Return the (x, y) coordinate for the center point of the cell that contains the specified text.  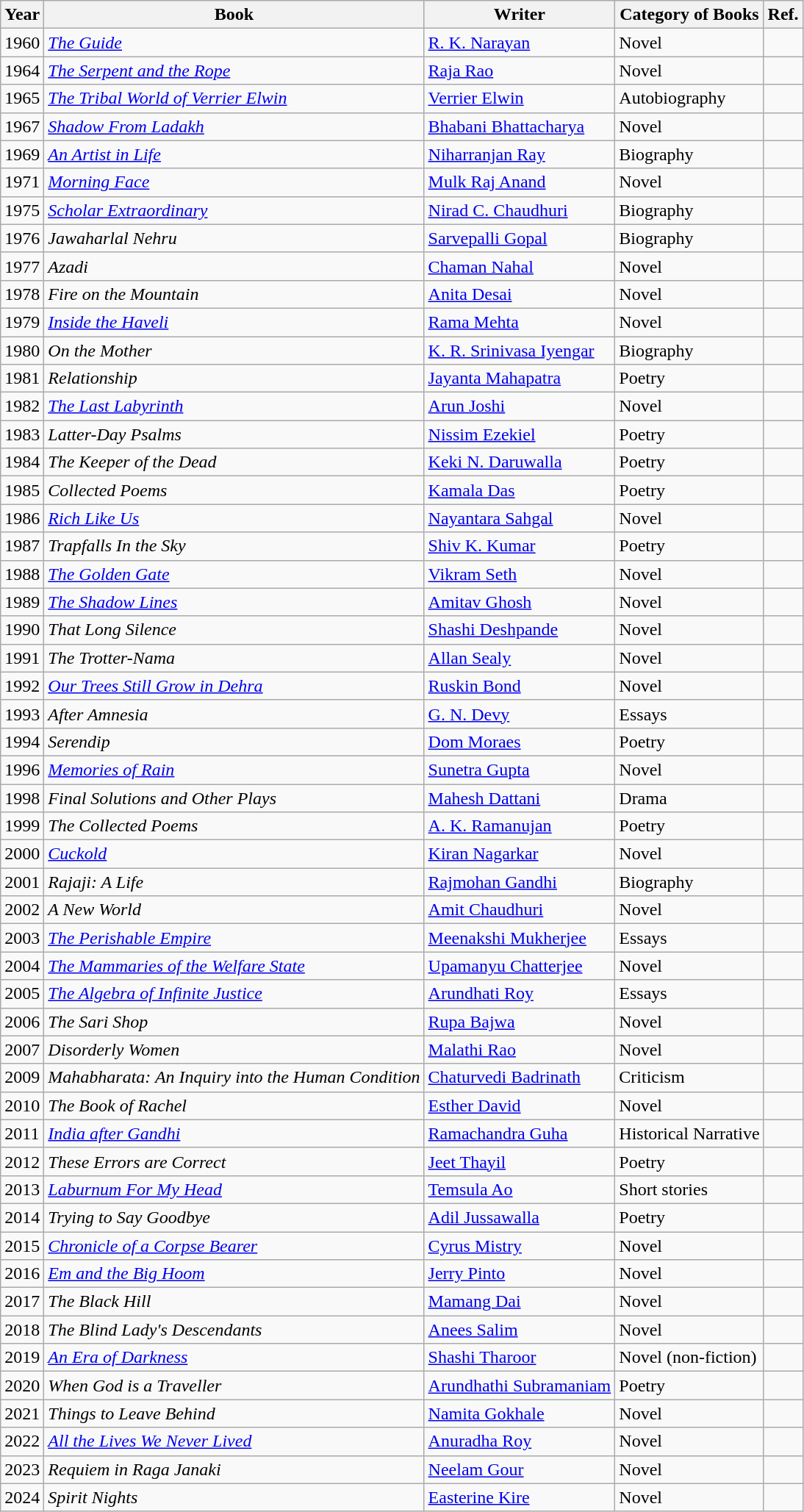
1993 (22, 714)
Morning Face (234, 182)
1985 (22, 490)
2015 (22, 1246)
Memories of Rain (234, 770)
1980 (22, 351)
1988 (22, 574)
Amitav Ghosh (520, 602)
1984 (22, 462)
Historical Narrative (689, 1133)
2020 (22, 1386)
Chaturvedi Badrinath (520, 1078)
1967 (22, 126)
Em and the Big Hoom (234, 1274)
Drama (689, 798)
Azadi (234, 266)
Rupa Bajwa (520, 1022)
Anita Desai (520, 294)
K. R. Srinivasa Iyengar (520, 351)
Shiv K. Kumar (520, 546)
Trapfalls In the Sky (234, 546)
1981 (22, 379)
The Serpent and the Rope (234, 71)
Ramachandra Guha (520, 1133)
Namita Gokhale (520, 1414)
Year (22, 15)
Shashi Deshpande (520, 630)
Bhabani Bhattacharya (520, 126)
Jeet Thayil (520, 1161)
2011 (22, 1133)
Jawaharlal Nehru (234, 238)
Niharranjan Ray (520, 154)
Upamanyu Chatterjee (520, 966)
Malathi Rao (520, 1050)
Trying to Say Goodbye (234, 1217)
The Blind Lady's Descendants (234, 1330)
Shashi Tharoor (520, 1358)
Nirad C. Chaudhuri (520, 210)
Things to Leave Behind (234, 1414)
An Era of Darkness (234, 1358)
1976 (22, 238)
A New World (234, 910)
That Long Silence (234, 630)
2002 (22, 910)
Anuradha Roy (520, 1441)
1960 (22, 43)
The Tribal World of Verrier Elwin (234, 98)
Arundhati Roy (520, 994)
2019 (22, 1358)
1977 (22, 266)
Mahesh Dattani (520, 798)
1964 (22, 71)
1982 (22, 406)
1992 (22, 686)
2016 (22, 1274)
Verrier Elwin (520, 98)
2021 (22, 1414)
The Trotter-Nama (234, 658)
The Mammaries of the Welfare State (234, 966)
1983 (22, 434)
1971 (22, 182)
Laburnum For My Head (234, 1189)
Scholar Extraordinary (234, 210)
Short stories (689, 1189)
2014 (22, 1217)
1994 (22, 742)
1986 (22, 518)
Latter-Day Psalms (234, 434)
Vikram Seth (520, 574)
Mahabharata: An Inquiry into the Human Condition (234, 1078)
Novel (non-fiction) (689, 1358)
Arundhathi Subramaniam (520, 1386)
Keki N. Daruwalla (520, 462)
2004 (22, 966)
Ruskin Bond (520, 686)
Cyrus Mistry (520, 1246)
Dom Moraes (520, 742)
2022 (22, 1441)
2023 (22, 1469)
Rama Mehta (520, 322)
Autobiography (689, 98)
R. K. Narayan (520, 43)
Easterine Kire (520, 1497)
The Shadow Lines (234, 602)
Collected Poems (234, 490)
The Last Labyrinth (234, 406)
When God is a Traveller (234, 1386)
2009 (22, 1078)
2006 (22, 1022)
Kamala Das (520, 490)
Jayanta Mahapatra (520, 379)
Inside the Haveli (234, 322)
Mamang Dai (520, 1302)
The Sari Shop (234, 1022)
Adil Jussawalla (520, 1217)
Rajmohan Gandhi (520, 882)
1989 (22, 602)
Kiran Nagarkar (520, 854)
On the Mother (234, 351)
The Guide (234, 43)
Our Trees Still Grow in Dehra (234, 686)
Criticism (689, 1078)
2010 (22, 1106)
Meenakshi Mukherjee (520, 938)
Amit Chaudhuri (520, 910)
Disorderly Women (234, 1050)
1975 (22, 210)
2024 (22, 1497)
2018 (22, 1330)
2012 (22, 1161)
Category of Books (689, 15)
The Book of Rachel (234, 1106)
2001 (22, 882)
2017 (22, 1302)
2007 (22, 1050)
Rich Like Us (234, 518)
These Errors are Correct (234, 1161)
The Perishable Empire (234, 938)
Allan Sealy (520, 658)
Nissim Ezekiel (520, 434)
2005 (22, 994)
A. K. Ramanujan (520, 826)
Final Solutions and Other Plays (234, 798)
G. N. Devy (520, 714)
Chaman Nahal (520, 266)
2000 (22, 854)
Raja Rao (520, 71)
2013 (22, 1189)
Esther David (520, 1106)
1998 (22, 798)
The Collected Poems (234, 826)
Rajaji: A Life (234, 882)
1999 (22, 826)
Relationship (234, 379)
Spirit Nights (234, 1497)
2003 (22, 938)
Arun Joshi (520, 406)
Anees Salim (520, 1330)
Requiem in Raga Janaki (234, 1469)
An Artist in Life (234, 154)
Serendip (234, 742)
1965 (22, 98)
1978 (22, 294)
Nayantara Sahgal (520, 518)
India after Gandhi (234, 1133)
The Algebra of Infinite Justice (234, 994)
1979 (22, 322)
1991 (22, 658)
After Amnesia (234, 714)
Writer (520, 15)
1969 (22, 154)
Sunetra Gupta (520, 770)
Sarvepalli Gopal (520, 238)
Shadow From Ladakh (234, 126)
1990 (22, 630)
Fire on the Mountain (234, 294)
All the Lives We Never Lived (234, 1441)
The Golden Gate (234, 574)
Mulk Raj Anand (520, 182)
Cuckold (234, 854)
1996 (22, 770)
Chronicle of a Corpse Bearer (234, 1246)
Book (234, 15)
The Black Hill (234, 1302)
Jerry Pinto (520, 1274)
1987 (22, 546)
The Keeper of the Dead (234, 462)
Temsula Ao (520, 1189)
Ref. (783, 15)
Neelam Gour (520, 1469)
